Provide the (X, Y) coordinate of the cell's center where the given text is located.  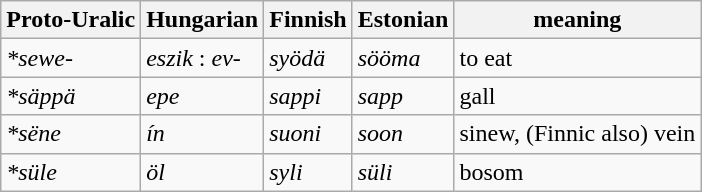
*sëne (71, 134)
sinew, (Finnic also) vein (578, 134)
süli (403, 172)
Hungarian (202, 20)
ín (202, 134)
soon (403, 134)
sappi (308, 96)
to eat (578, 58)
syödä (308, 58)
*süle (71, 172)
sapp (403, 96)
meaning (578, 20)
Estonian (403, 20)
suoni (308, 134)
bosom (578, 172)
öl (202, 172)
sööma (403, 58)
eszik : ev- (202, 58)
gall (578, 96)
*säppä (71, 96)
syli (308, 172)
Proto-Uralic (71, 20)
*sewe- (71, 58)
Finnish (308, 20)
epe (202, 96)
